From the cell containing the given text, extract its center point as (x, y) coordinate. 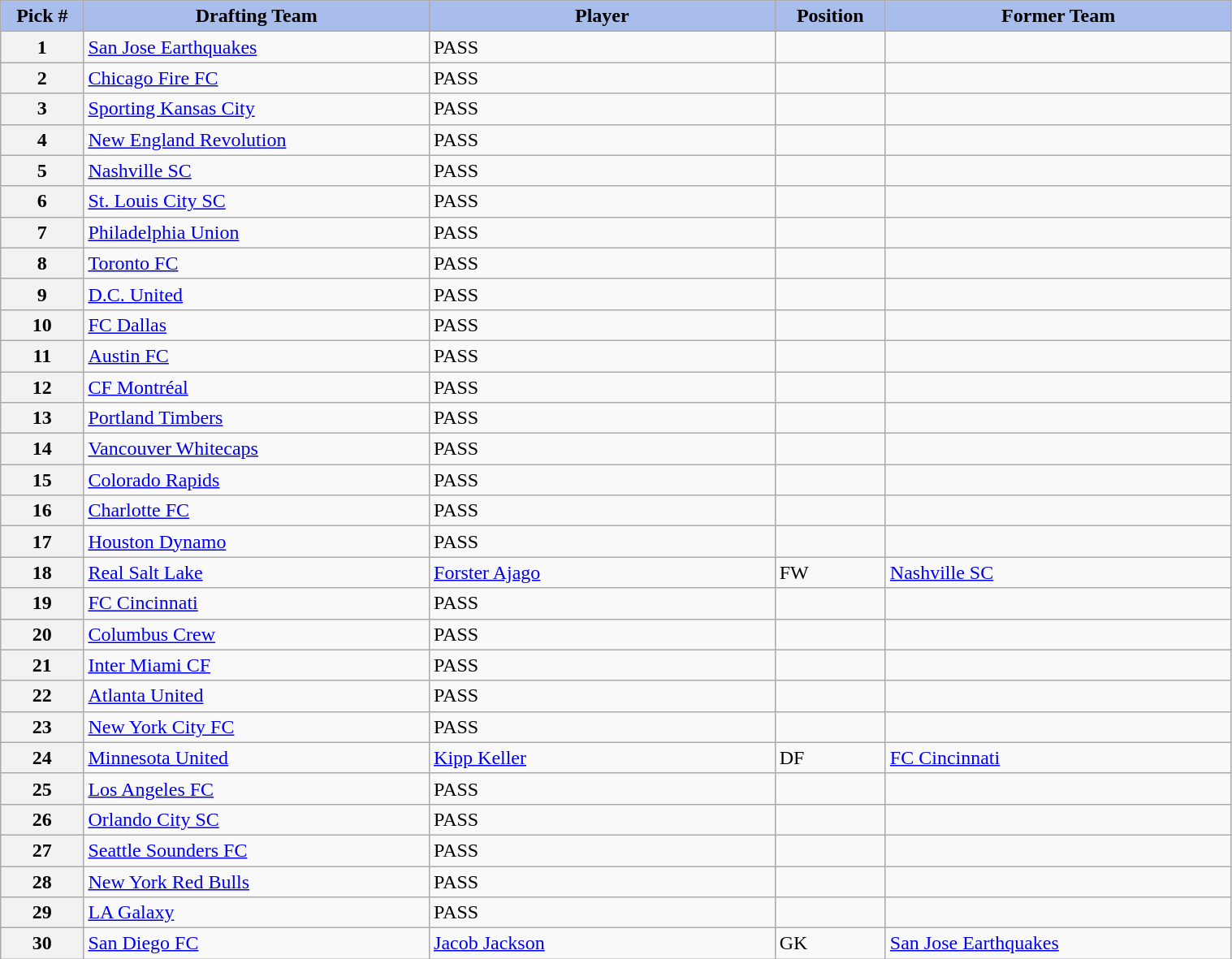
Colorado Rapids (257, 480)
30 (42, 944)
Minnesota United (257, 758)
22 (42, 696)
San Diego FC (257, 944)
New England Revolution (257, 140)
Kipp Keller (603, 758)
Houston Dynamo (257, 542)
29 (42, 913)
3 (42, 109)
New York Red Bulls (257, 881)
Jacob Jackson (603, 944)
15 (42, 480)
12 (42, 387)
8 (42, 263)
13 (42, 418)
28 (42, 881)
LA Galaxy (257, 913)
New York City FC (257, 727)
Inter Miami CF (257, 665)
Orlando City SC (257, 819)
20 (42, 634)
9 (42, 294)
21 (42, 665)
25 (42, 788)
Seattle Sounders FC (257, 850)
Columbus Crew (257, 634)
CF Montréal (257, 387)
19 (42, 603)
2 (42, 78)
Position (830, 16)
Charlotte FC (257, 511)
16 (42, 511)
Toronto FC (257, 263)
Former Team (1058, 16)
14 (42, 449)
5 (42, 171)
10 (42, 325)
Austin FC (257, 356)
Portland Timbers (257, 418)
FC Dallas (257, 325)
Atlanta United (257, 696)
Los Angeles FC (257, 788)
Pick # (42, 16)
4 (42, 140)
Drafting Team (257, 16)
Vancouver Whitecaps (257, 449)
1 (42, 47)
FW (830, 572)
11 (42, 356)
7 (42, 232)
St. Louis City SC (257, 201)
Player (603, 16)
6 (42, 201)
GK (830, 944)
Chicago Fire FC (257, 78)
27 (42, 850)
Philadelphia Union (257, 232)
17 (42, 542)
Sporting Kansas City (257, 109)
18 (42, 572)
26 (42, 819)
Forster Ajago (603, 572)
Real Salt Lake (257, 572)
DF (830, 758)
D.C. United (257, 294)
23 (42, 727)
24 (42, 758)
